Identify which cell holds the provided text, then report its [x, y] central coordinate. 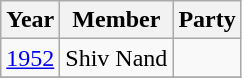
Party [207, 20]
Year [30, 20]
1952 [30, 58]
Member [116, 20]
Shiv Nand [116, 58]
